Return (x, y) of the center of cell containing provided text 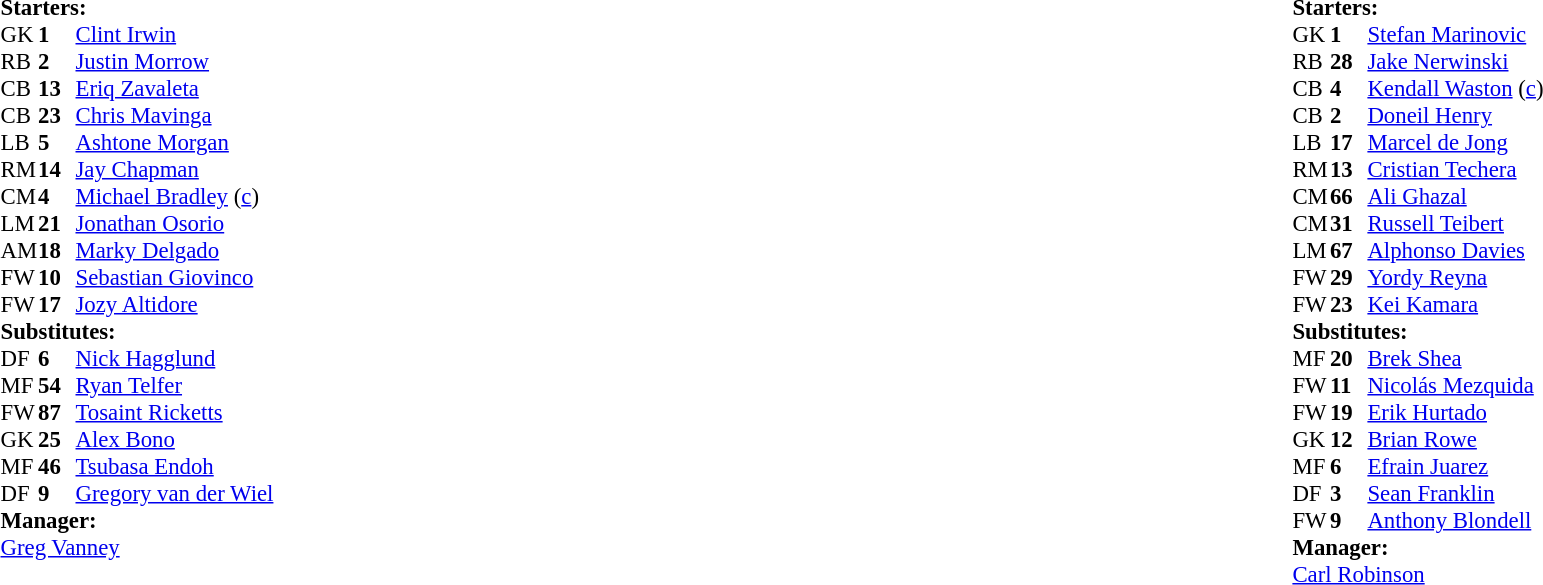
29 (1349, 278)
31 (1349, 224)
Eriq Zavaleta (175, 88)
46 (57, 466)
Alphonso Davies (1455, 250)
21 (57, 224)
5 (57, 142)
Erik Hurtado (1455, 412)
Manager: Greg Vanney (136, 533)
Anthony Blondell (1455, 520)
66 (1349, 196)
10 (57, 278)
Brian Rowe (1455, 440)
Jay Chapman (175, 170)
Tsubasa Endoh (175, 466)
Kei Kamara (1455, 304)
AM (19, 250)
Clint Irwin (175, 34)
3 (1349, 494)
54 (57, 386)
Tosaint Ricketts (175, 412)
Jake Nerwinski (1455, 62)
Efrain Juarez (1455, 466)
Alex Bono (175, 440)
Nick Hagglund (175, 358)
Chris Mavinga (175, 116)
12 (1349, 440)
Russell Teibert (1455, 224)
Marcel de Jong (1455, 142)
Michael Bradley (c) (175, 196)
Jozy Altidore (175, 304)
Jonathan Osorio (175, 224)
20 (1349, 358)
19 (1349, 412)
Justin Morrow (175, 62)
11 (1349, 386)
87 (57, 412)
Gregory van der Wiel (175, 494)
Ryan Telfer (175, 386)
Yordy Reyna (1455, 278)
Sean Franklin (1455, 494)
14 (57, 170)
Marky Delgado (175, 250)
18 (57, 250)
Brek Shea (1455, 358)
25 (57, 440)
Cristian Techera (1455, 170)
Doneil Henry (1455, 116)
Ashtone Morgan (175, 142)
Kendall Waston (c) (1455, 88)
28 (1349, 62)
67 (1349, 250)
Sebastian Giovinco (175, 278)
Nicolás Mezquida (1455, 386)
Stefan Marinovic (1455, 34)
Ali Ghazal (1455, 196)
